Scan for the cell matching the given text and deliver its [X, Y] coordinate at center. 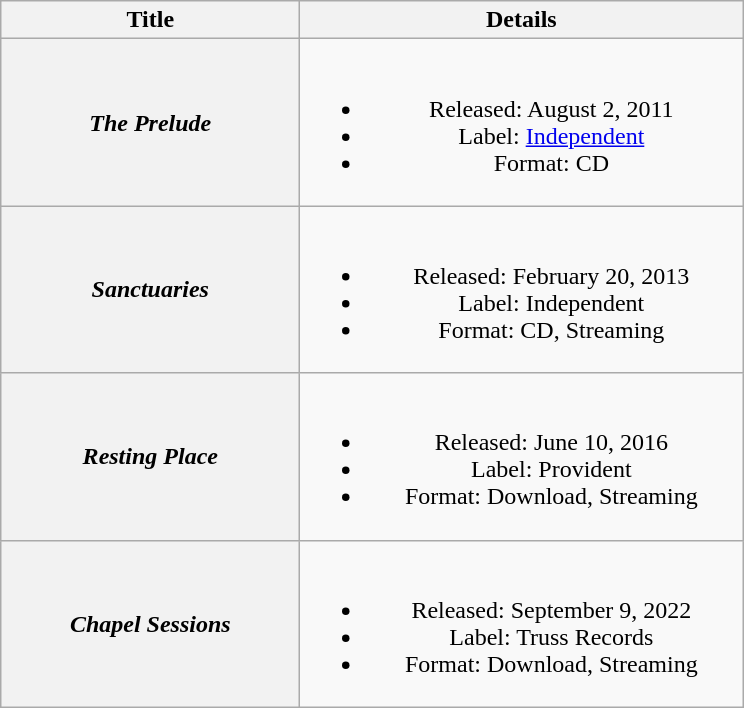
Released: September 9, 2022Label: Truss RecordsFormat: Download, Streaming [522, 624]
Released: August 2, 2011Label: IndependentFormat: CD [522, 122]
Chapel Sessions [150, 624]
Details [522, 20]
Released: February 20, 2013Label: IndependentFormat: CD, Streaming [522, 290]
Released: June 10, 2016Label: ProvidentFormat: Download, Streaming [522, 456]
Sanctuaries [150, 290]
Title [150, 20]
The Prelude [150, 122]
Resting Place [150, 456]
